Output the (x, y) coordinate of the center of the cell containing the given text.  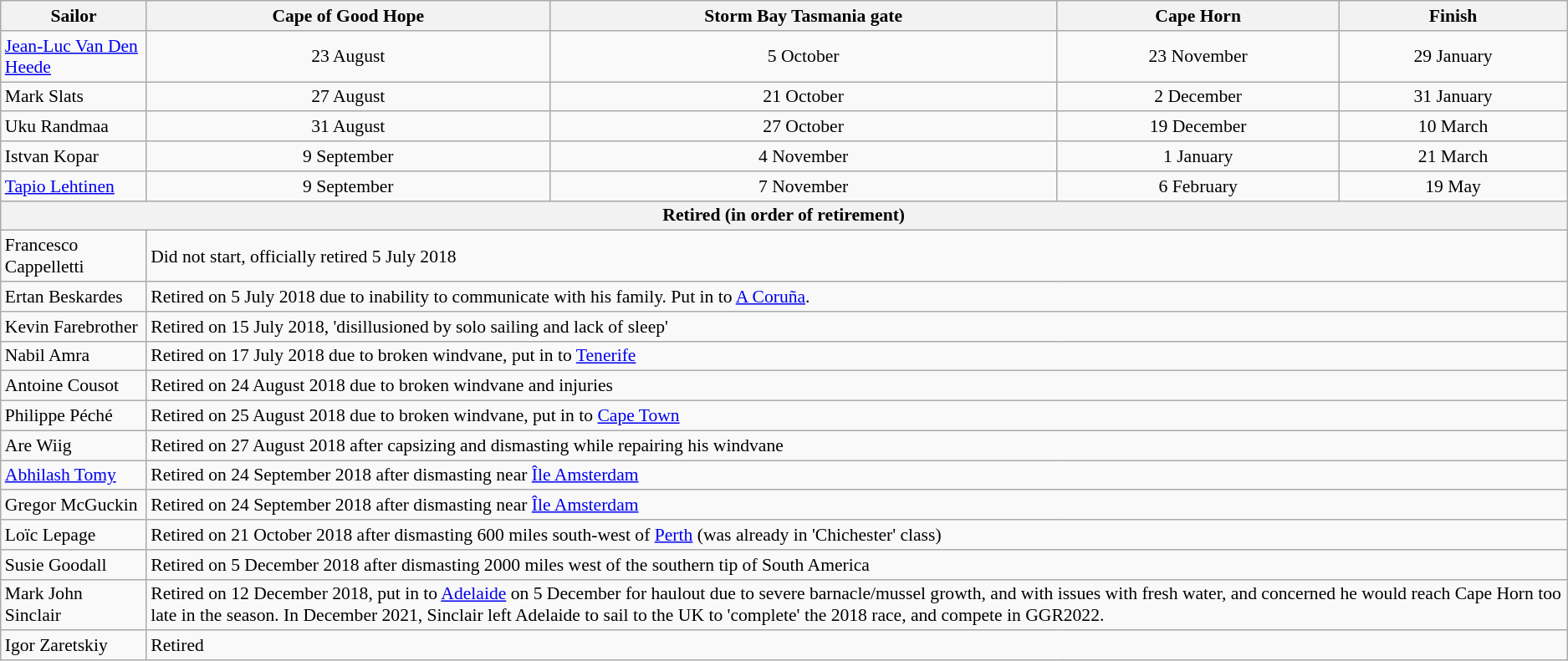
1 January (1198, 156)
31 January (1453, 97)
Mark Slats (74, 97)
4 November (803, 156)
19 May (1453, 186)
23 August (348, 57)
Nabil Amra (74, 356)
Retired (856, 646)
27 October (803, 127)
Gregor McGuckin (74, 506)
Cape of Good Hope (348, 16)
Kevin Farebrother (74, 327)
10 March (1453, 127)
Tapio Lehtinen (74, 186)
Francesco Cappelletti (74, 256)
Retired on 15 July 2018, 'disillusioned by solo sailing and lack of sleep' (856, 327)
Istvan Kopar (74, 156)
Sailor (74, 16)
5 October (803, 57)
Ertan Beskardes (74, 297)
Retired on 24 August 2018 due to broken windvane and injuries (856, 386)
2 December (1198, 97)
Did not start, officially retired 5 July 2018 (856, 256)
19 December (1198, 127)
Cape Horn (1198, 16)
Antoine Cousot (74, 386)
Mark John Sinclair (74, 605)
Abhilash Tomy (74, 475)
Igor Zaretskiy (74, 646)
Retired on 17 July 2018 due to broken windvane, put in to Tenerife (856, 356)
23 November (1198, 57)
Retired on 5 July 2018 due to inability to communicate with his family. Put in to A Coruña. (856, 297)
27 August (348, 97)
Susie Goodall (74, 565)
Retired on 21 October 2018 after dismasting 600 miles south-west of Perth (was already in 'Chichester' class) (856, 535)
Retired on 27 August 2018 after capsizing and dismasting while repairing his windvane (856, 445)
Finish (1453, 16)
Are Wiig (74, 445)
Jean-Luc Van Den Heede (74, 57)
Retired on 25 August 2018 due to broken windvane, put in to Cape Town (856, 416)
Loïc Lepage (74, 535)
Retired on 5 December 2018 after dismasting 2000 miles west of the southern tip of South America (856, 565)
Uku Randmaa (74, 127)
7 November (803, 186)
Retired (in order of retirement) (784, 216)
Storm Bay Tasmania gate (803, 16)
29 January (1453, 57)
Philippe Péché (74, 416)
31 August (348, 127)
21 October (803, 97)
6 February (1198, 186)
21 March (1453, 156)
